Find where the given text appears and provide that cell's center as [X, Y] coordinate. 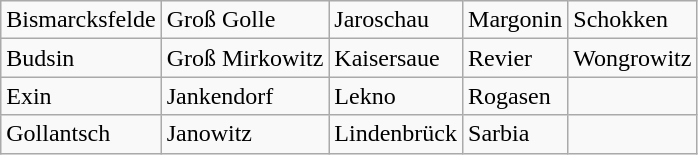
Janowitz [245, 134]
Lekno [396, 96]
Groß Golle [245, 20]
Wongrowitz [632, 58]
Groß Mirkowitz [245, 58]
Gollantsch [81, 134]
Exin [81, 96]
Lindenbrück [396, 134]
Margonin [516, 20]
Jankendorf [245, 96]
Sarbia [516, 134]
Kaisersaue [396, 58]
Bismarcksfelde [81, 20]
Revier [516, 58]
Rogasen [516, 96]
Jaroschau [396, 20]
Schokken [632, 20]
Budsin [81, 58]
